Determine the [X, Y] coordinate at the center of the cell enclosing the given text.  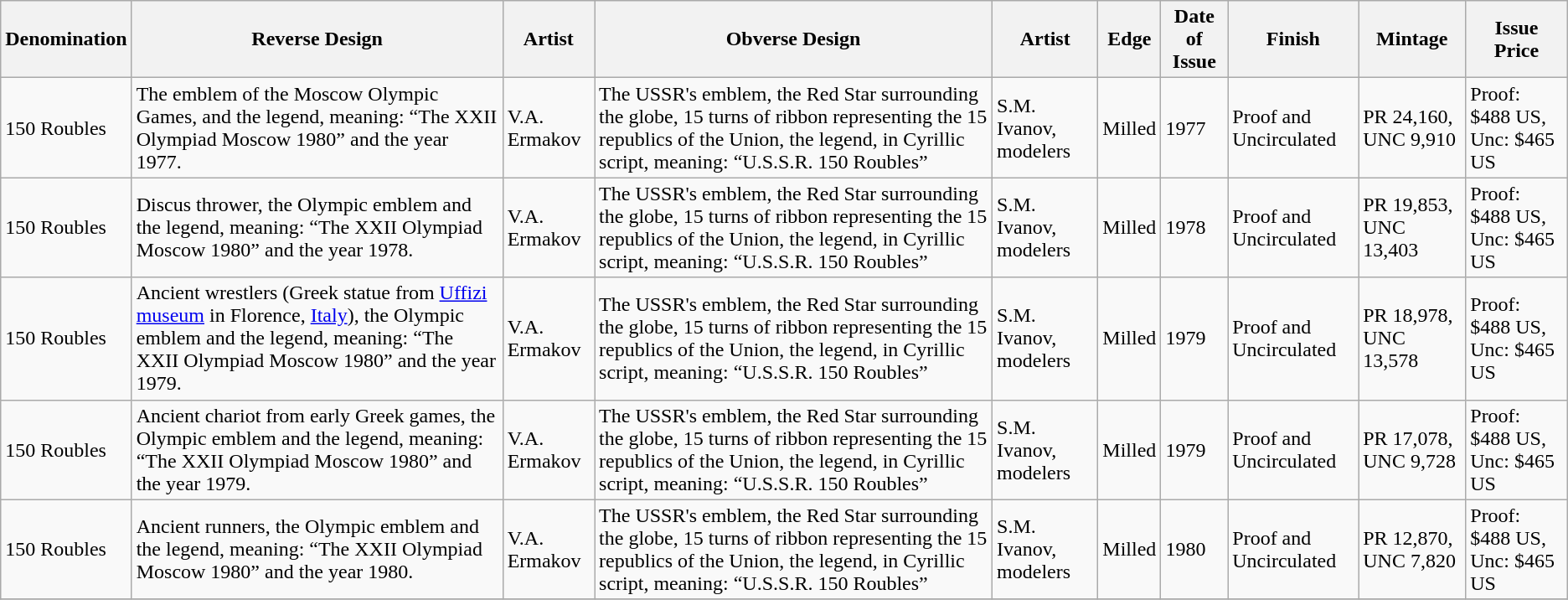
PR 12,870, UNC 7,820 [1412, 550]
1978 [1194, 228]
PR 17,078, UNC 9,728 [1412, 449]
1977 [1194, 127]
Ancient runners, the Olympic emblem and the legend, meaning: “The XXII Olympiad Moscow 1980” and the year 1980. [317, 550]
Reverse Design [317, 39]
Obverse Design [794, 39]
PR 19,853, UNC 13,403 [1412, 228]
Discus thrower, the Olympic emblem and the legend, meaning: “The XXII Olympiad Moscow 1980” and the year 1978. [317, 228]
Ancient chariot from early Greek games, the Olympic emblem and the legend, meaning: “The XXII Olympiad Moscow 1980” and the year 1979. [317, 449]
PR 24,160, UNC 9,910 [1412, 127]
The emblem of the Moscow Olympic Games, and the legend, meaning: “The XXII Olympiad Moscow 1980” and the year 1977. [317, 127]
Issue Price [1517, 39]
Finish [1293, 39]
Date of Issue [1194, 39]
PR 18,978, UNC 13,578 [1412, 339]
Mintage [1412, 39]
Edge [1129, 39]
1980 [1194, 550]
Denomination [66, 39]
